Determine the (x, y) coordinate at the center of the cell enclosing the given text.  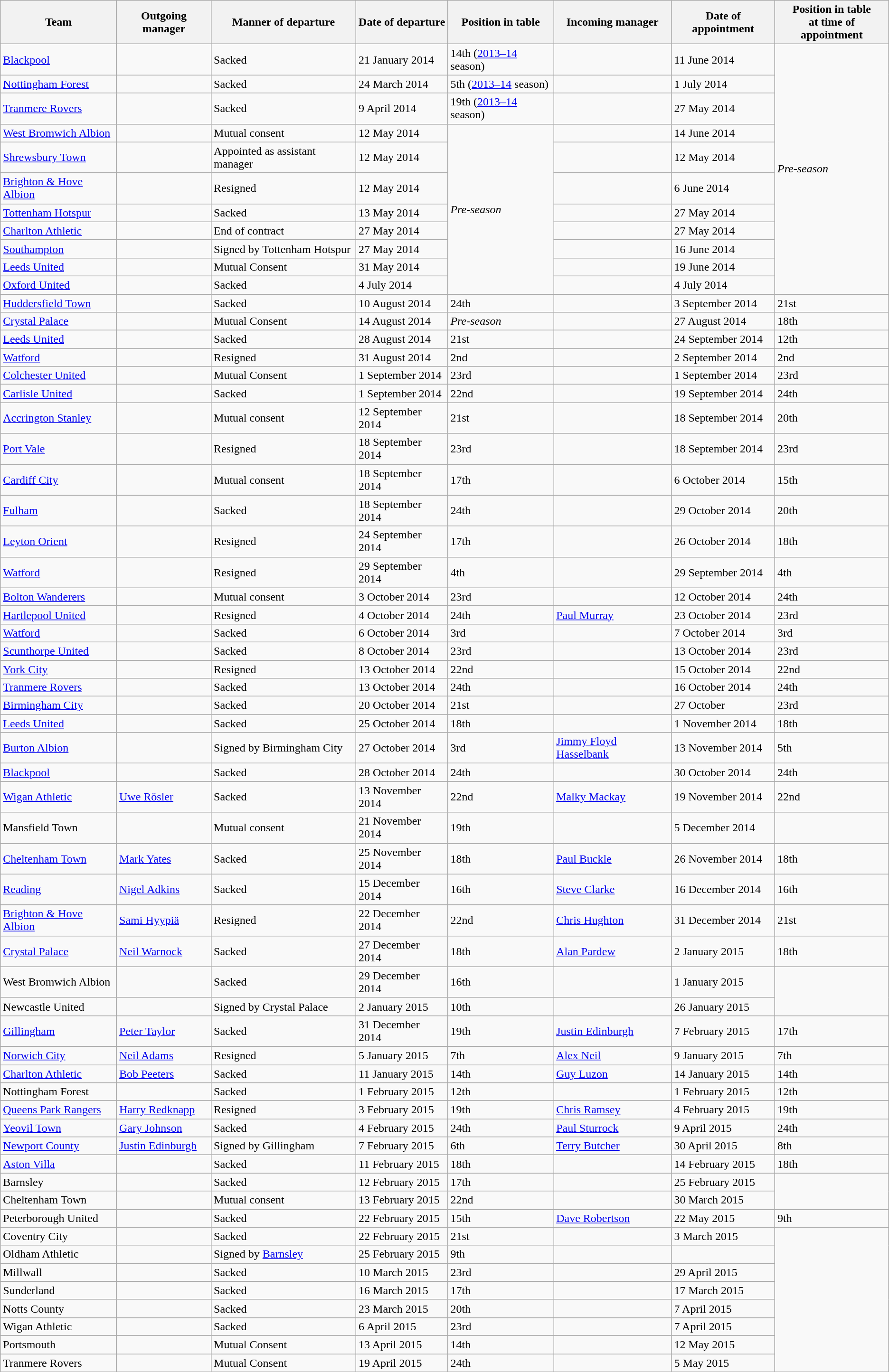
16 December 2014 (723, 890)
12 May 2015 (723, 1344)
Colchester United (59, 376)
Tottenham Hotspur (59, 213)
5 May 2015 (723, 1363)
12 September 2014 (402, 418)
14 June 2014 (723, 133)
1 January 2015 (723, 982)
Hartlepool United (59, 615)
1 July 2014 (723, 84)
Notts County (59, 1308)
27 October (723, 705)
Dave Robertson (613, 1218)
30 March 2015 (723, 1200)
Paul Sturrock (613, 1128)
10 August 2014 (402, 303)
31 August 2014 (402, 357)
12 October 2014 (723, 597)
24 March 2014 (402, 84)
Signed by Barnsley (284, 1254)
3 March 2015 (723, 1236)
Burton Albion (59, 748)
19 June 2014 (723, 267)
8 October 2014 (402, 651)
10th (501, 1006)
1 November 2014 (723, 724)
4 October 2014 (402, 615)
Harry Redknapp (164, 1110)
14 February 2015 (723, 1164)
5th (832, 748)
20 October 2014 (402, 705)
10 March 2015 (402, 1272)
25 November 2014 (402, 858)
27 October 2014 (402, 748)
29 April 2015 (723, 1272)
5 December 2014 (723, 828)
28 October 2014 (402, 772)
Appointed as assistant manager (284, 158)
Signed by Gillingham (284, 1146)
Reading (59, 890)
Oxford United (59, 285)
29 December 2014 (402, 982)
Nigel Adkins (164, 890)
Gary Johnson (164, 1128)
Position in table (501, 22)
Gillingham (59, 1031)
13 February 2015 (402, 1200)
16 March 2015 (402, 1290)
27 August 2014 (723, 321)
19th (2013–14 season) (501, 108)
Norwich City (59, 1055)
Uwe Rösler (164, 797)
Alex Neil (613, 1055)
Date of appointment (723, 22)
8th (832, 1146)
6 April 2015 (402, 1326)
3 February 2015 (402, 1110)
19 September 2014 (723, 394)
22 May 2015 (723, 1218)
Carlisle United (59, 394)
Guy Luzon (613, 1073)
Shrewsbury Town (59, 158)
15 October 2014 (723, 669)
23 October 2014 (723, 615)
Oldham Athletic (59, 1254)
Coventry City (59, 1236)
Huddersfield Town (59, 303)
19 November 2014 (723, 797)
23 March 2015 (402, 1308)
Jimmy Floyd Hasselbank (613, 748)
2 September 2014 (723, 357)
15 December 2014 (402, 890)
Cardiff City (59, 479)
Yeovil Town (59, 1128)
Sami Hyypiä (164, 920)
Fulham (59, 511)
14 August 2014 (402, 321)
Terry Butcher (613, 1146)
31 May 2014 (402, 267)
Southampton (59, 249)
Aston Villa (59, 1164)
26 October 2014 (723, 541)
Neil Warnock (164, 951)
Manner of departure (284, 22)
End of contract (284, 231)
Birmingham City (59, 705)
Peter Taylor (164, 1031)
21 November 2014 (402, 828)
7 October 2014 (723, 633)
6 June 2014 (723, 188)
26 November 2014 (723, 858)
Chris Hughton (613, 920)
14th (2013–14 season) (501, 60)
Mark Yates (164, 858)
Paul Buckle (613, 858)
Newcastle United (59, 1006)
13 April 2015 (402, 1344)
Chris Ramsey (613, 1110)
Alan Pardew (613, 951)
14 January 2015 (723, 1073)
12 February 2015 (402, 1182)
11 February 2015 (402, 1164)
6th (501, 1146)
28 August 2014 (402, 339)
Date of departure (402, 22)
Sunderland (59, 1290)
30 April 2015 (723, 1146)
21 January 2014 (402, 60)
19 April 2015 (402, 1363)
11 June 2014 (723, 60)
25 October 2014 (402, 724)
Newport County (59, 1146)
Mansfield Town (59, 828)
9 April 2014 (402, 108)
9 January 2015 (723, 1055)
Accrington Stanley (59, 418)
Barnsley (59, 1182)
9 April 2015 (723, 1128)
17 March 2015 (723, 1290)
Incoming manager (613, 22)
Signed by Tottenham Hotspur (284, 249)
29 October 2014 (723, 511)
Paul Murray (613, 615)
26 January 2015 (723, 1006)
13 May 2014 (402, 213)
3 September 2014 (723, 303)
Team (59, 22)
16 October 2014 (723, 687)
Millwall (59, 1272)
Malky Mackay (613, 797)
Bolton Wanderers (59, 597)
York City (59, 669)
22 December 2014 (402, 920)
Scunthorpe United (59, 651)
Position in table at time of appointment (832, 22)
3 October 2014 (402, 597)
5th (2013–14 season) (501, 84)
16 June 2014 (723, 249)
Leyton Orient (59, 541)
Bob Peeters (164, 1073)
5 January 2015 (402, 1055)
Signed by Birmingham City (284, 748)
11 January 2015 (402, 1073)
Outgoing manager (164, 22)
Signed by Crystal Palace (284, 1006)
Queens Park Rangers (59, 1110)
Portsmouth (59, 1344)
27 December 2014 (402, 951)
Steve Clarke (613, 890)
Neil Adams (164, 1055)
30 October 2014 (723, 772)
Peterborough United (59, 1218)
Port Vale (59, 449)
